Capture the cell that displays the provided text and extract its (X, Y) central coordinate. 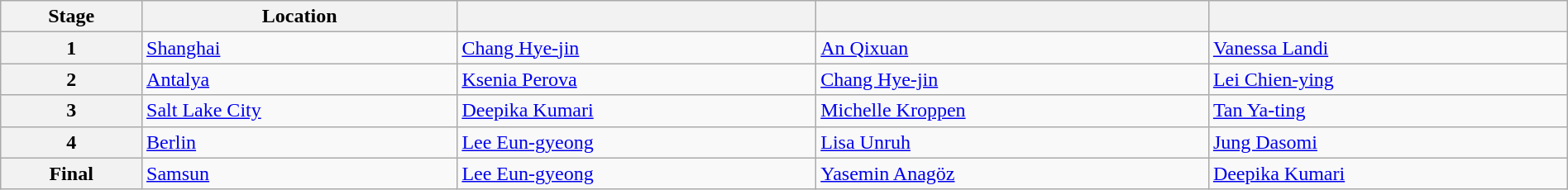
Salt Lake City (299, 111)
Final (71, 173)
Antalya (299, 79)
Lei Chien-ying (1388, 79)
4 (71, 142)
Jung Dasomi (1388, 142)
Tan Ya-ting (1388, 111)
Berlin (299, 142)
Yasemin Anagöz (1012, 173)
Ksenia Perova (637, 79)
Location (299, 17)
Shanghai (299, 48)
2 (71, 79)
An Qixuan (1012, 48)
Lisa Unruh (1012, 142)
Vanessa Landi (1388, 48)
Michelle Kroppen (1012, 111)
1 (71, 48)
3 (71, 111)
Stage (71, 17)
Samsun (299, 173)
